Determine the [X, Y] coordinate at the center of the cell enclosing the given text.  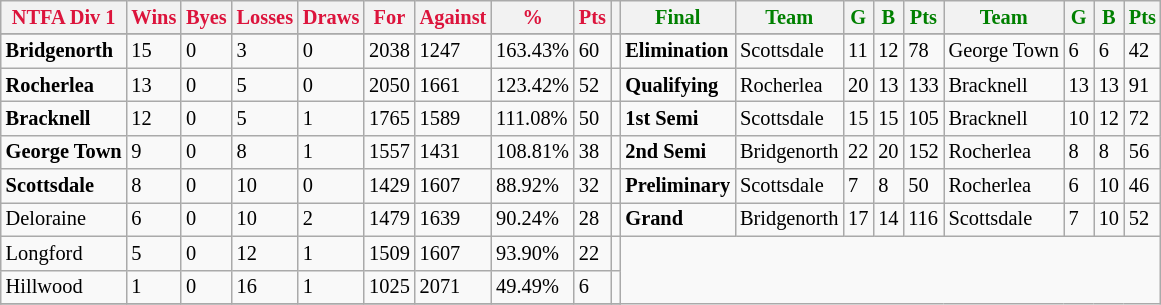
60 [592, 51]
1429 [389, 186]
1479 [389, 219]
72 [1142, 118]
90.24% [532, 219]
Draws [331, 17]
78 [923, 51]
1639 [454, 219]
1661 [454, 85]
Longford [64, 253]
16 [265, 287]
2nd Semi [678, 152]
1025 [389, 287]
42 [1142, 51]
32 [592, 186]
Losses [265, 17]
14 [888, 219]
For [389, 17]
17 [858, 219]
1589 [454, 118]
46 [1142, 186]
9 [154, 152]
Grand [678, 219]
Final [678, 17]
Qualifying [678, 85]
116 [923, 219]
133 [923, 85]
152 [923, 152]
108.81% [532, 152]
1st Semi [678, 118]
1557 [389, 152]
28 [592, 219]
49.49% [532, 287]
1509 [389, 253]
2038 [389, 51]
3 [265, 51]
Hillwood [64, 287]
2071 [454, 287]
Byes [206, 17]
91 [1142, 85]
163.43% [532, 51]
56 [1142, 152]
Elimination [678, 51]
2050 [389, 85]
11 [858, 51]
1431 [454, 152]
38 [592, 152]
1765 [389, 118]
111.08% [532, 118]
Wins [154, 17]
2 [331, 219]
93.90% [532, 253]
123.42% [532, 85]
% [532, 17]
88.92% [532, 186]
105 [923, 118]
Against [454, 17]
Deloraine [64, 219]
NTFA Div 1 [64, 17]
1247 [454, 51]
Preliminary [678, 186]
